Pinpoint the cell where the given text exists, returning its [x, y] midpoint coordinate. 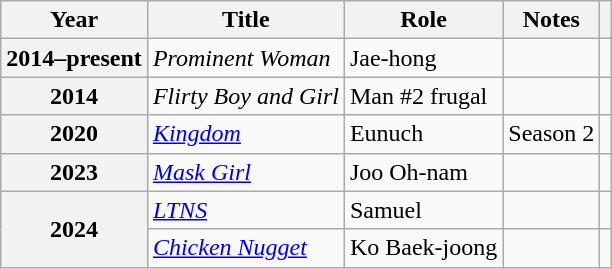
Mask Girl [246, 172]
Ko Baek-joong [423, 248]
Prominent Woman [246, 58]
Chicken Nugget [246, 248]
Eunuch [423, 134]
2023 [74, 172]
Joo Oh-nam [423, 172]
Title [246, 20]
2020 [74, 134]
2014–present [74, 58]
2014 [74, 96]
LTNS [246, 210]
Samuel [423, 210]
2024 [74, 229]
Season 2 [552, 134]
Man #2 frugal [423, 96]
Notes [552, 20]
Jae-hong [423, 58]
Role [423, 20]
Year [74, 20]
Flirty Boy and Girl [246, 96]
Kingdom [246, 134]
